Scan for the cell matching the given text and deliver its (x, y) coordinate at center. 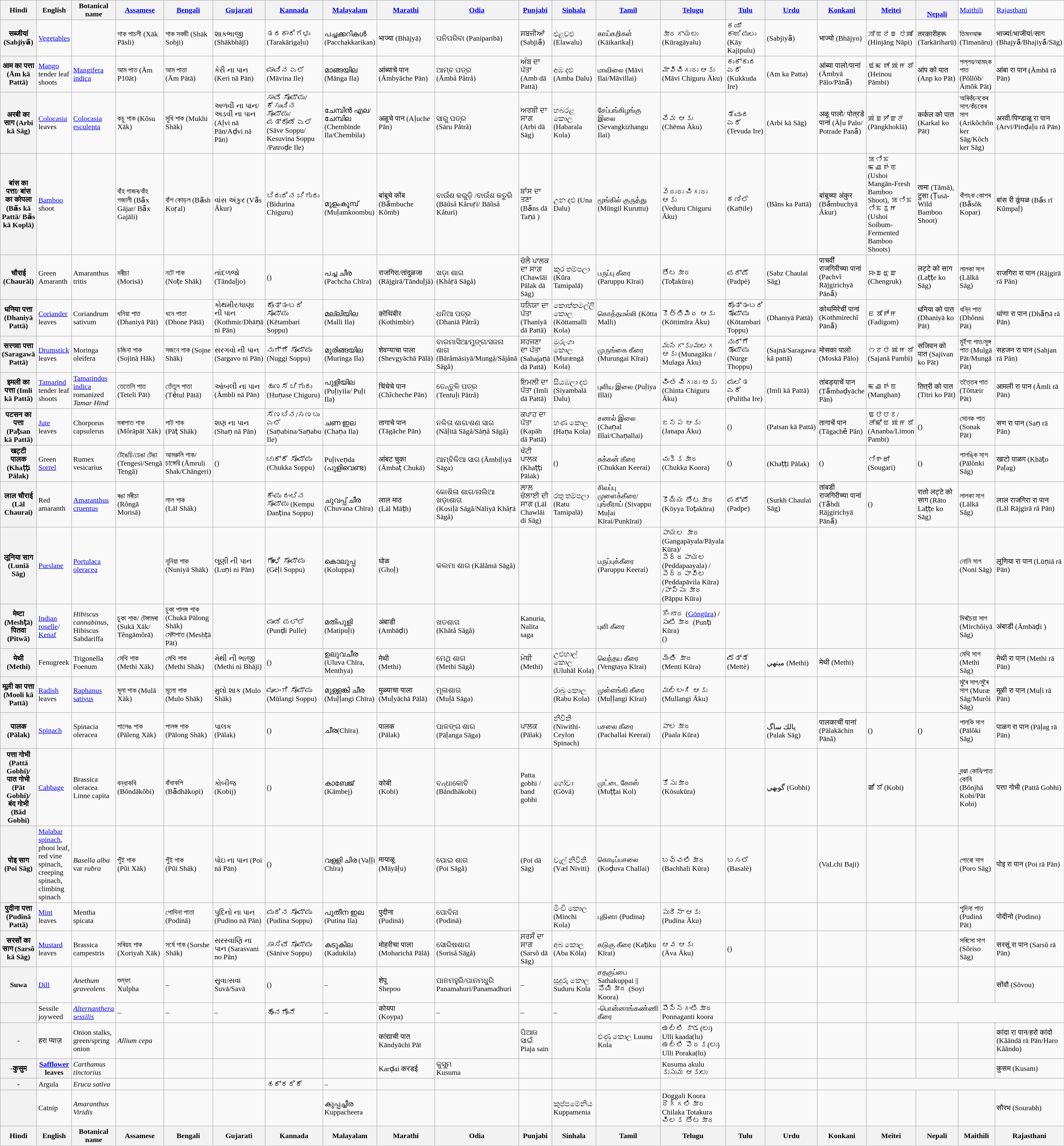
तरकारीहरू (Tarkāriharū) (937, 38)
कोयपा(Koypa) (406, 1013)
ಕೆಂಪು ದಂಟಿನ ಸೊಪ್ಪು (Kempu Danṭina Soppu) (294, 504)
নূনিয়া শাক (Nuniyā Shāk) (188, 565)
Kanuria,Nalita saga (535, 626)
మావిచిగురు ఆకు(Māvi Chiguru Āku) (693, 74)
बांस री कूंपळ (Bā̃s rī Kũmpaḷ) (1029, 204)
చుక్కకూర (Chukka Koora) (693, 464)
વાંસ અંકુર (Vā̃s Ãkur) (239, 204)
ਸਬਜੀਆਂ (Sabjiā̃) (535, 38)
ପୋଇ ଶାଗ(Poi Sāgå) (477, 864)
तागाचें पान (Tāgachẽ Pān) (842, 427)
(VaLchi Baji) (842, 864)
Allium cepa (140, 1041)
Vegetables (54, 38)
સરગવો ની પાન (Sargavo ni Pān) (239, 355)
වැල් නිවිති (Væl Niviti) (574, 864)
আম পাতা(Ām Pātā) (188, 74)
ଧନିଆ ପତ୍ର(Dhaniā Påtrå) (477, 318)
पालकाचीं पानां (Pālakāchin Pānã) (842, 730)
ਪਾਲਕ (Pālak) (535, 730)
পালঙ্গ শাক(Pālong Shāk) (188, 730)
বন্ঝা কোবি/পাত কোবি (Bônjhā Kobi/Pāt Kobi) (976, 787)
Safflower leaves (54, 1069)
(Arbi kā Sāg) (791, 123)
मायाळू(Māyāḷu) (406, 864)
ميتهي (Methi) (791, 663)
মুৰৈ সাগ/মুৰৈ সাগ (Muræ Sāg/Murôi Sāg) (976, 695)
Drumstick leaves (54, 355)
ꯀꯣꯕꯤ (Kobi) (891, 787)
मेथी(Methi) (406, 663)
Carthamus tinctorius (94, 1069)
Catnip (54, 1108)
શાકભાજી (Shākbhājī) (239, 38)
पाचवीं राजगिरीच्या पानां (Pachvĩ Rājgirichyā Pānā̃) (842, 277)
सौरभ (Sourabh) (1029, 1108)
सरसों का साग (Sarsõ kā Sāg) (18, 949)
ಪುಲಿತ ಎರೆ (Pulitha Ire) (745, 390)
ළුණු කොල Luunu Kola (628, 1041)
ꯄꯥꯡꯈꯣꯛꯂꯥ (Pāngkhoklā) (891, 123)
Basella alba var rubra (94, 864)
শাক পাচলী (Xāk Pāsli) (140, 38)
අඹ දළු (Amba Dalu) (574, 74)
लाल चौराई (Lāl Chaurai) (18, 504)
ತೆವುದ ಎರೆ (Tevuda Ire) (745, 123)
රාබු කොල (Rabu Kola) (574, 695)
পল্লব/আমঽক পাত (Pôllôb/Āmôk Pāt) (976, 74)
मेष्टा (Meshṭā)पितवा (Pitwā) (18, 626)
মেথি শাক(Methi Xāk) (140, 663)
ଆମ୍ବ ପତ୍ର(Āmbå Påtrå) (477, 74)
Eruca sativa (94, 1084)
लाल राजगिरा रा पान (Lāl Rājgirā rā Pān) (1029, 504)
(Sabjiyā̃) (791, 38)
লাল শাক(Lāl Shāk) (188, 504)
अळू पालो/ पोत्रडे पानां (Āḷu Palo/ Potrade Panā̃) (842, 123)
କୋଶିଳା ଶାଗ/ନାଲିଆ ଖଡ଼ାଶାଗ(Kosiḷā Sāgå/Nāliyā Khåṛā Sāgå) (477, 504)
पालक (Pālak) (18, 730)
मुळ्याचा पाला(Muḷyāchā Pālā) (406, 695)
शेपूShepoo (406, 985)
बांबूचे कोंब (Bā̃mbuche Kõmb) (406, 204)
ಪದ್ಪೆ (Padpe) (745, 504)
মিৰচৈয়া সাগ (Mirchôiyā Sāg) (976, 626)
Mint leaves (54, 917)
Spinacia oleracea (94, 730)
காய்கறிகள் (Kāikarikaḷ) (628, 38)
ଖଡ଼ା ଶାଗ(Khåṛā Sāgå) (477, 277)
Argula (54, 1084)
સરસ્વાણિ ના પાન (Sarasvani no Pān) (239, 949)
మెంతి కూర (Menti Kūra) (693, 663)
মৰাপাত শাক(Môrāpāt Xāk) (140, 427)
കൊലുപ്പ (Koluppa) (350, 565)
आम का पत्ता (Ām kā Pattā) (18, 74)
કેરી ના પાન (Keri nā Pān) (239, 74)
රතු තම්පලා (Ratu Tamipalā) (574, 504)
ಗೋಳಿ ಸೊಪ್ಪು (Gēḷi Soppu) (294, 565)
ಪುಂಡಿ ಪಲ್ಲೆ (Punḍi Pulle) (294, 626)
तामा (Tāmā), टुसा (Ṭusā-Wild Bamboo Shoot) (937, 204)
Mustard leaves (54, 949)
ବାରମାସିଆ/ମୁଙ୍ଗ/ସଜନା ଶାଗ (Bāråmāsiyā/Mungå/Såjånā Sāgå) (477, 355)
சதகுப்பைSathakuppai || సోయికూర (Soyi Koora) (628, 985)
Mangifera indica (94, 74)
(Sajnā/Saragawa kā pattā) (791, 355)
लूणिया रा पान (Lūṇiā rā Pān) (1029, 565)
ਸਰਸੋੰ ਦਾ ਸਾਗ (Sarsõ dā Sāg) (535, 949)
Coriander leaves (54, 318)
আমরুলি শাক/চাঙ্গেরি (Āmruli Shak/Chāngeri) (188, 464)
பசலை கீரை (Pachallai Keerai) (628, 730)
ପାନମହୁରି/ପାନମଧୁରିPanamahuri/Panamadhuri (477, 985)
धनिया को पात (Dhaniyā ko Pāt) (937, 318)
పుదీనా ఆకు(Pudina Āku) (693, 917)
ಕುಕ್ಕುದ ಎರೆ (Kukkuda Ire) (745, 74)
সৰিসো সাগ (Sôriso Sāg) (976, 949)
ꯁꯧꯒꯔꯤ (Sougari) (891, 464)
ಪದ್ಪೆ (Padpè) (745, 277)
മുള്ളങ്കി ചീര (Muḷḷangi Chīra) (350, 695)
ತರಕಾರಿಗಳು (Tarakārigaḷu) (294, 38)
आंब्याचे पान (Ãmbyāche Pān) (406, 74)
ಕಣಿಲೆ (Kaṇile) (745, 204)
ಸೆಣಬಿನ/ಸಣಬು ಎಲೆ (Saṇabina/Saṇabu Ile) (294, 427)
கொடிப்பசலை (Koḍuva Challai) (628, 864)
ধনে পাতা(Dhone Pātā) (188, 318)
Radish leaves (54, 695)
তেঁতুল পাতা(Tẽtul Pātā) (188, 390)
புளிய இலை (Puḷiya Illāi) (628, 390)
पोइ रा पान (Poi rā Pān) (1029, 864)
মেথি সাগ (Methi Sāg) (976, 663)
भाज्या (Bhājyā) (406, 38)
କଲମା ଶାଗ (Kålåmā Sāgå) (477, 565)
Chorporus capsulerus (94, 427)
पत्ता गोभी (Pattā Gobhi)/पात गोभी (Pāt Gobhi)/बंद गोभी (Bãd Gobhi) (18, 787)
বন্ধাকবি(Bôndākôbi) (140, 787)
सहजन रा पान (Sahjan rā Pān) (1029, 355)
अळूचे पान (Aḷuche Pān) (406, 123)
మునగాకు/ములగ ఆకు (Munagāku / Mulaga Āku) (693, 355)
सोंवौ (Sõvou) (1029, 985)
ପିଆଜ ସାଇଁPiaja sain (535, 1041)
ଖତଶାଗ(Khåtå Sāgå) (477, 626)
પોઇ ના પાન (Poi nā Pān) (239, 864)
புளி கீரை (628, 626)
मोसका पालो (Moskā Pālo) (842, 355)
बांस का पत्ता/ बांस का कोपला (Bā̃s kā Pattā/ Bā̃s kā Koplā) (18, 204)
પાલક(Pālak) (239, 730)
ଆମ୍ବିଳିଆ ସାଗ (Āmbiḷiyā Sāga) (477, 464)
लाल माठ(Lāl Māṭh) (406, 504)
(Dhaniyā Pattā) (791, 318)
ಮೆತ್ತೆ (Mettè) (745, 663)
புதினா (Pudina) (628, 917)
বাঁধাকপি(Bā̃dhākopi) (188, 787)
(Am ka Patta) (791, 74)
सजिवन को पात (Sajivan ko Pāt) (937, 355)
तित्री को पात (Titri ko Pāt) (937, 390)
Sessile joyweed (54, 1013)
তেতেলি পাত (Teteli Pāt) (140, 390)
పాలకూర(Paala Kūra) (693, 730)
कोथमिरेचीं पानां (Kothmirechĩ Pānā̃) (842, 318)
අබ කොල (Aba Kōla) (574, 949)
Green Amaranth (54, 277)
आंबा रा पान (Ãmbā rā Pān) (1029, 74)
ସାରୁ ପତ୍ର(Sāru Påtrå) (477, 123)
ಸಾಸಿವೆ ಸೊಪ್ಪು (Sānive Soppu) (294, 949)
பருப்பு கீரை (Paruppu Kīrai) (628, 277)
උළුහාල් කොල (Uluhāl Kola) (574, 663)
Trigonella Foenum (94, 663)
ನುಗ್ಗೆ ಸೊಪ್ಪು (Nuggi Soppu) (294, 355)
चौराई (Chaurāi) (18, 277)
তত্তৈৰ পাত (Tôttæir Pāt) (976, 390)
ସୋରିଷଶାଗ(Soriså Sāgå) (477, 949)
ਲਾਲ ਚੋਲਾਈ ਦੀ ਸਾਗ (Lāl Chawlāi di Sāg) (535, 504)
വളളി ചിര (Vaḷḷi Chīra) (350, 864)
মৰীচা(Morisā) (140, 277)
Fenugreek (54, 663)
घोळ(Ghoḷ) (406, 565)
মূলা শাক (Mulā Xāk) (140, 695)
ପାଳଙ୍ଗ ଶାଗ(Pāḷanga Sāga) (477, 730)
চজিনা শাক (Sojinā Hāk) (140, 355)
धनिया पत्ता (Dhaniyā Pattā) (18, 318)
धांणा रा पान (Dhā̃ṇā rā Pān) (1029, 318)
ମୂଳାଶାଗ(Muḷā Sāga) (477, 695)
मेथी रा पान (Methi rā Pān) (1029, 663)
గోంగూర (Gōngūra) /పుంటికూర (Punṭi Kūra)() (693, 626)
मूली का पत्ता (Mooli kā Pattā) (18, 695)
পুঁই শাক(Pũi Xāk) (140, 864)
මුරුංගා කොල (Murængā Kola) (574, 355)
پالك ساگ (Palak Sāg) (791, 730)
কচু শাক (Kôsu Xāk) (140, 123)
(Khaṭṭi Pālak) (791, 464)
ചേമ്പിൻ എല/ചേമ്പില (Chembinde Ila/Chembila) (350, 123)
ಹೊನಗೊನೆ (294, 1013)
શણ ના પાન (Shaṇ nā Pān) (239, 427)
Tamarind tender leaf shoots (54, 390)
মূলো শাক(Mulo Shāk) (188, 695)
ಮೂಲಂಗಿ ಸೊಪ್ಪು (Mūlangi Soppu) (294, 695)
சணல் இலை (Chaṇal Illai/Chaṇallai) (628, 427)
অৰিকঁচনকেৰ সাগ/কঁচকেৰ সাগ (Arikõchôn ker Sāg/Kõch ker Sāg) (976, 123)
कांद्याची पात Kāndyāchi Pāt (406, 1041)
മുളംകൂമ്പ് (Muḷamkoombu) (350, 204)
బచ్చలికూర(Bachhali Kūra) (693, 864)
તાંદળજો (Tāndaḷjo) (239, 277)
সজনে শাক (Sojne Shāk) (188, 355)
ਚੋਲੈ ਪਾਲਕ ਦਾ ਸਾਗ (Chawlāi Pālak dā Sāg) (535, 277)
ਸਹਜਣਾ ਦਾ ਪੱਤਾ (Sahajaṇā dā Pattā) (535, 355)
ಹಕ್ಕರಿಕೆ (294, 1084)
পালেঙ শাক(Pāleng Xāk) (140, 730)
వెదురు చిగురు ఆకు(Veduru Chiguru Āku) (693, 204)
तागाचे पान(Tāgāche Pān) (406, 427)
ਅੰਬ ਦਾ ਪੱਤਾ (Amb dā Pattā) (535, 74)
Amaranthus Viridis (94, 1108)
ಚುಕ್ಕೆ ಸೊಪ್ಪು (Chukka Soppu) (294, 464)
కూరగాయలు (Kūragāyalu) (693, 38)
Anethum graveolens (94, 985)
Colocasia esculenta (94, 123)
చేమ ఆకు(Chēma Āku) (693, 123)
अरवी/पिण्डाळू रा पान (Arvi/Pinḍaḷu rā Pān) (1029, 123)
मूळी रा पान (Muḷi rā Pān) (1029, 695)
শুল্ফাXulpha (140, 985)
পালকি সাগ (Pālôki Sāg) (976, 730)
आंब्या पालो/पानां (Āmbyā Pālo/Pānā̃) (842, 74)
കടുകില (Kadukila) (350, 949)
හබරළ කොල (Habarala Kola) (574, 123)
சுக்கன் கீரை (Chukkan Keerai) (628, 464)
आंबट चुका(Āmbaṭ Chukā) (406, 464)
മല്ലിയില (Malli Ila) (350, 318)
रातो लट्टे को साग (Rāto Laṭṭe ko Sāg) (937, 504)
तांबड्याचें पान (Tā̃mbaḍyāche Pān) (842, 390)
Karḍai करडई (406, 1069)
Coriandrum sativum (94, 318)
সোনক পাত (Sonak Pāt) (976, 427)
ਖੱਟੀ ਪਾਲਕ (Khaṭṭi Pālak) (535, 464)
କୁସୁମKusuma (477, 1069)
पालक(Pālak) (406, 730)
আম পাত (Ām P10āt) (140, 74)
चिंचेचे पान (Chĩcheche Pān) (406, 390)
Kusuma akuluకుసుమ ఆకులు (693, 1069)
अंबाडी (Ãmbāḍi ) (1029, 626)
ꯃꯉꯒꯥꯟ (Manghan) (891, 390)
కొత్తిమీర ఆకు(Kōttimīra Āku) (693, 318)
Indian roselle/ Kenaf (54, 626)
लूनिया साग (Luniā Sāg) (18, 565)
ਅਰਬੀ ਦਾ ਸਾਗ (Arbi dā Sāg) (535, 123)
కొయ్య తోటకూర(Kōyya Toṭakūra) (693, 504)
-பொன்னாங்கண்ணி கீரை (628, 1013)
তিমনআৰু (Timanāru) (976, 38)
Mango tender leaf shoots (54, 74)
চুকা শাক/ টেঙ্গামৰা(Sukā Xāk/ Têngāmôrā) (140, 626)
ꯍꯤꯟꯖꯥꯡ ꯅꯥꯄꯤ (Hinjāng Nāpi) (891, 38)
ಪುದಿನ ಸೊಪ್ಪು (Pudina Soppu) (294, 917)
ꯑꯥꯃꯒꯤ ꯄꯥꯝꯕꯤ (Heinou Pāmbi) (891, 74)
Brassica campestris (94, 949)
મેથી ની ભાજી(Methi ni Bhāji) (239, 663)
ਕਪਾਹ ਦਾ ਪੱਤਾ (Kapāh dā Pattā) (535, 427)
ಬಸಲೆ (Basalè) (745, 864)
මිංචි කොල (Minchi Kola) (574, 917)
Suwa (18, 985)
മതിപുളി (Matipuḷi) (350, 626)
ବନ୍ଧାକୋବି(Båndhākobi) (477, 787)
Tamarindus indicaromanizedTamar Hind (94, 390)
උන දළු (Una Dalu) (574, 204)
মুইঁগা পাত/মুঙ্গ পাত (Muĩgā Pāt/Mungā Pāt) (976, 355)
முட்டை கோஸ் (Muṭṭai Kol) (628, 787)
ಬಿದುರಿನ ಚಿಗುರು (Bidurina Chiguru) (294, 204)
சேப்பங்கிழங்கு இலை (Sevangkizhangu Ilai) (628, 123)
Colocasia leaves (54, 123)
कुसम (Kusam) (1029, 1069)
வெந்தய கீரை (Vengtaya Kīrai) (628, 663)
सब्जीयां (Sabjiyā̃) (18, 38)
নোনি সাগ (Noni Sāg) (976, 565)
Patta gobhi / band gobhi (535, 787)
মেথি শাক(Methi Shāk) (188, 663)
-कुसुम (18, 1069)
மூங்கில் குருத்து (Mūngil Kuruttu) (628, 204)
പുളിയില (Puḷiyila/ Puḷi Ila) (350, 390)
ꯎꯁꯣꯏ ꯃꯉꯒꯥꯟ (Ushoi Mangān-Fresh Bamboo Shoot), ꯎꯁꯣꯏ ꯁꯣꯏꯕꯨꯝ (Ushoi Soibum-Fermented Bamboo Shoots) (891, 204)
ନଳିତା ଶାଗ/ଶଣ ସାଗ(Nåḷitā Sāgå/Såṇå Sāgå) (477, 427)
अंबाडी(Ambāḍi) (406, 626)
జనప ఆకు(Janapa Āku) (693, 427)
Alternanthera sessilis (94, 1013)
সর্ষে শাক (Sorshe Shāk) (188, 949)
कोथिंबीर(Kothimbir) (406, 318)
পুঁই শাক(Pũi Shāk) (188, 864)
પુદિનો ના પાન (Pudino nā Pān) (239, 917)
සූදුරු කොල Suduru Kola (574, 985)
ꯆꯦꯡꯔꯨꯛ (Chengruk) (891, 277)
ପୋଦିନା(Podinā) (477, 917)
එළවළු (Elawalu) (574, 38)
කූර තම්පලා (Kūra Tamipalā) (574, 277)
सण रा पान (Saṇ rā Pān) (1029, 427)
सरसूं रा पान (Sarsũ rā Pān) (1029, 949)
ধন্নি পাত (Dhônni Pāt) (976, 318)
ಹುಣಸೆ ಚಿಗುರು (Huṇase Chiguru) (294, 390)
राजगिरा/तांदुळजा(Rājgirā/Tānduḷjā) (406, 277)
Malabar spinach, phooi leaf, red vine spinach, creeping spinach, climbing spinach (54, 864)
കുപ്പച്ചീരKuppacheera (350, 1108)
కోసుకూర(Kōsukūra) (693, 787)
Doggali Kooraదొగ్గలికూర Chilaka Totakuraచిలక తోటకూర (693, 1108)
मोहरीचा पाला(Moharichā Pālā) (406, 949)
Amaranthus cruentus (94, 504)
সৰিয়হ শাক (Xoriyah Xāk) (140, 949)
तांबडी राजगिरीच्या पानां (Tā̃bdi Rājgirichyā Pānā̃) (842, 504)
ৰঙা মৰীচা(Rôngā Morisā) (140, 504)
(Patsan kā Pattā) (791, 427)
නිවිති (Niwithi-Ceylon Spinach) (574, 730)
Spinach (54, 730)
পাট শাক(Pāṭ Shāk) (188, 427)
सरगवा पत्ता (Saragawā Pattā) (18, 355)
पोइ साग (Poi Sāg) (18, 864)
કોબીજ(Kobij) (239, 787)
Cabbage (54, 787)
ꯁꯖꯅꯥ ꯄꯥꯝꯕꯤ (Sajanā Pambi) (891, 355)
ചണ ഇല (Chaṇa Ila) (350, 427)
ಕೊತ್ತಂಬರಿ ಸೊಪ್ಪು (Kētambari Soppu) (294, 318)
कोबी(Kobi) (406, 787)
કોથમીર/ધાણા ની પાન (Kothmir/Dhāṇā ni Pān) (239, 318)
(Sabz Chaulai Sāg) (791, 277)
പച്ചക്കറികൾ (Pacchakkarikan) (350, 38)
చింత చిగురు అకు (Chinta Chiguru Āku) (693, 390)
पाळग रा पान (Pāḷag rā Pān) (1029, 730)
લૂણી ની પાન (Luṇi ni Pān) (239, 565)
പച്ച ചീര (Pachcha Chīra) (350, 277)
ನುರ್ಗೆ ತೊಪ್ಪು (Nurge Thoppu) (745, 355)
पटसन का पत्ता (Paṭsan kā Pattā) (18, 427)
Rumex vesicarius (94, 464)
(Poi dā Sāg) (535, 864)
ಸಾವೆ ಸೊಪ್ಪು/ ಕೆಸುವಿನ ಸೊಪ್ಪು/ ಪತ್ರೊಡೆ ಎಲೆ (Sāve Soppu/ Kesuvina Soppu /Patroḍe Ile) (294, 123)
સુવા/સવાSuvā/Savā (239, 985)
சிவப்பு முளைக்கீரை/புங்கீராய் (Sivappu Muḷai Kīrai/Punkīrai) (628, 504)
සියඹලා දළු (Siyambalā Dalu) (574, 390)
Jute leaves (54, 427)
పొన్నగంటికూరPonnaganti koora (693, 1013)
பருப்புக்கீரை (Paruppu Keerai) (628, 565)
ఆవ ఆకు(Āva Āku) (693, 949)
મુલો શાક (Mulo Shāk) (239, 695)
گوبهي (Gobhi) (791, 787)
పాయల కూర(Gangapāyala/Pāyala Kūra)/పెద్దపాయల (Peddapaayala) /పెద్దపావిల(Peddapāvila Kūra)/పాప్పు కూర(Pāppu Kūra) (693, 565)
টেঙেচি/চেঙা টেঙা (Tengesi/Sengā Tengā) (140, 464)
ఉల్లి కాడ(లు)Ulli kaada(lu) ఉల్లి పొరక(లు)Ulli Poraka(lu) (693, 1041)
ముల్లంగి ఆకు(Mullangi Āku) (693, 695)
കാബേജ് (Kāmbej) (350, 787)
Mentha spicata (94, 917)
ಕಯ್ ಕಾಜಿಪುಲು (Kāy Kajipulu) (745, 38)
कर्कल को पात (Karkal ko Pāt) (937, 123)
പുതീന ഇല (Putina Ila) (350, 917)
ମେଥି ଶାଗ(Methi Sāgå) (477, 663)
खाटो पाळग (Khāṭo Paḷag) (1029, 464)
முருங்கை கீரை (Murungai Kīrai) (628, 355)
ਮੇਥੀ (Methi) (535, 663)
ಮಾವಿನ ಎಲೆ (Māvina Ile) (294, 74)
கொத்தமல்லி (Kōtta Malli) (628, 318)
पत्ता गोभी (Pattā Gobhi) (1029, 787)
भाज्यां/भाजीयां/साग (Bhajyā̃/Bhajiyā̃/Sāg) (1029, 38)
बांबूच्या अंकुर (Bā̃mbuchyā Ãkur) (842, 204)
කුප්පමේනිය Kuppamenia (574, 1108)
Moringa oleifera (94, 355)
ഉലുവചീര (Uluva Chīra, Menthya) (350, 663)
(Surkh Chaulai Sāg) (791, 504)
शेवग्याचा पाला(Shevgyāchā Pālā) (406, 355)
পুদিনা পাত (Pudinā Pāt) (976, 917)
বাঁশঽক কোপৰ (Bā̃sôk Kopar) (976, 204)
ചുവപ്പ് ചീര (Chuvana Chīra) (350, 504)
Onion stalks, green/spring onion (94, 1041)
भाज्यो (Bhājyo) (842, 38)
ꯐꯗꯤꯒꯣꯝ (Fadigom) (891, 318)
Amaranthus tritis (94, 277)
इमली का पत्ता (Imli kā Pattā) (18, 390)
अरबी का साग (Arbi kā Sāg) (18, 123)
ਇਮਲੀ ਦਾ ਪੱਤਾ (Imli dā Pattā) (535, 390)
(Bãns ka Pattā) (791, 204)
পালঙ্কি সাগ (Pālônki Sāg) (976, 464)
राजगिरा रा पान (Rājgirā rā Pān) (1029, 277)
கடுகு கீரை (Kaṭiku Kīrai) (628, 949)
Puḷiveṇda (പുളിവെണ്ട) (350, 464)
తోటకూర (Toṭakūra) (693, 277)
ধনিয়া পাত (Dhaniyā Pāt) (140, 318)
বাঁহ গাজৰ/বাঁহ গজালী (Bā̃x Gājar/ Bā̃x Gajāli) (140, 204)
અળવી ના પાન/અડવી ના પાન (Aḷvi nā Pān/Aḍvi nā Pān) (239, 123)
ପନିପରିବା (Paniparibā) (477, 38)
ചീര(Chīra) (350, 730)
पुदीना पत्ता (Pudinā Pattā) (18, 917)
Purslane (54, 565)
চুকা পালঙ্গ শাক(Chukā Pālong Shāk)মেষ্টাপাত (Meshṭā Pāt) (188, 626)
Dill (54, 985)
(Imli kā Pattā) (791, 390)
শাক সবজী (Shāk Sobji) (188, 38)
આંબલી ના પાન (Āmbli nā Pān) (239, 390)
পোৰো সাগ (Poro Sāg) (976, 864)
Raphanus sativus (94, 695)
மாவிலை (Māvi Ilai/Māvillai) (628, 74)
पोदीनो (Podino) (1029, 917)
বাঁশ কোড়ল (Bā̃sh Koṛal) (188, 204)
कांदा रा पान/हरो कांदो (Kãāndā rā Pān/Haro Kãāndo) (1029, 1041)
ତେନ୍ତୁଳି ପତ୍ର(Tentuḷi Påtrå) (477, 390)
लट्टे को साग (Laṭṭe ko Sāg) (937, 277)
ಕೊತ್ತಂಬರಿ ತೊಪ್ಪು (Kōtambari Toppu) (745, 318)
ਧਨਿਯਾ ਦਾ ਪੱਤਾ (Thaniyā dā Pattā) (535, 318)
හණ කොල (Haṇa Kola) (574, 427)
Green Sorrel (54, 464)
Portulaca oleracea (94, 565)
ꯑꯅꯥꯅꯕ/ꯂꯤꯃꯣꯟ ꯄꯥꯝꯕꯤ (Ananba/Limon Pambi) (891, 427)
Red amaranth (54, 504)
पुदीना(Pudinā) (406, 917)
മാങ്ങയില (Mānga Ila) (350, 74)
आमली रा पान (Āmli rā Pān) (1029, 390)
নটে শাক(Noṭe Shāk) (188, 277)
Brassica oleracea Linne capita (94, 787)
हरा प्याज़ (54, 1041)
ବାଉଁଶ କରୁଡ଼ି /ବାଉଁଶ କତୁରି(Bāũså Kåruṛi/ Bāũså Kåturi) (477, 204)
Hibiscus cannabinus,Hibiscus Sabdariffa (94, 626)
ගෝවා (Gōvā) (574, 787)
മുരിങ്ങയില (Muringa Ila) (350, 355)
முள்ளங்கி கீரை (Muḷḷangi Kīrai) (628, 695)
आंप को पात (Anp ko Pāt) (937, 74)
মুখি শাক (Mukhi Shāk) (188, 123)
ਬਾਂਸ ਦਾ ਤਣਾ (Bā̃ns dā Taṇā ) (535, 204)
खट्टी पालक (Khaṭṭi Pālak) (18, 464)
Bamboo shoot (54, 204)
পোদিনা পাতা (Podinā) (188, 917)
කොත්තමල්ලි කොල (Kōttamalli Kola) (574, 318)
